Search for the cell housing the specified text and yield its [X, Y] center coordinate. 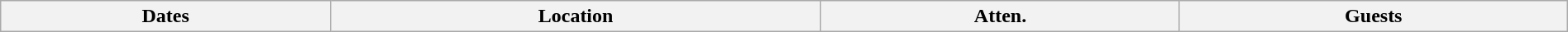
Atten. [1001, 16]
Location [576, 16]
Guests [1373, 16]
Dates [165, 16]
